Pinpoint the cell where the given text exists, returning its (x, y) midpoint coordinate. 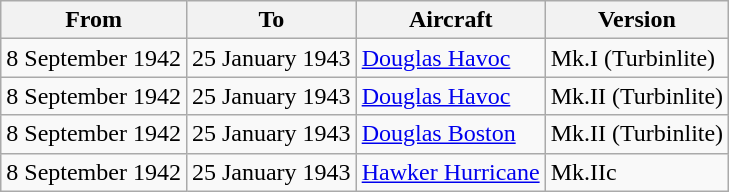
Version (637, 20)
Aircraft (450, 20)
Mk.IIc (637, 172)
To (271, 20)
From (94, 20)
Hawker Hurricane (450, 172)
Douglas Boston (450, 134)
Mk.I (Turbinlite) (637, 58)
